For the text-containing cell, return its midpoint in (X, Y) coordinate format. 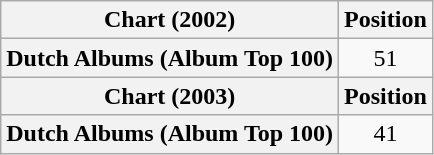
51 (386, 58)
Chart (2002) (170, 20)
41 (386, 134)
Chart (2003) (170, 96)
